Return (X, Y) of the center of cell containing provided text 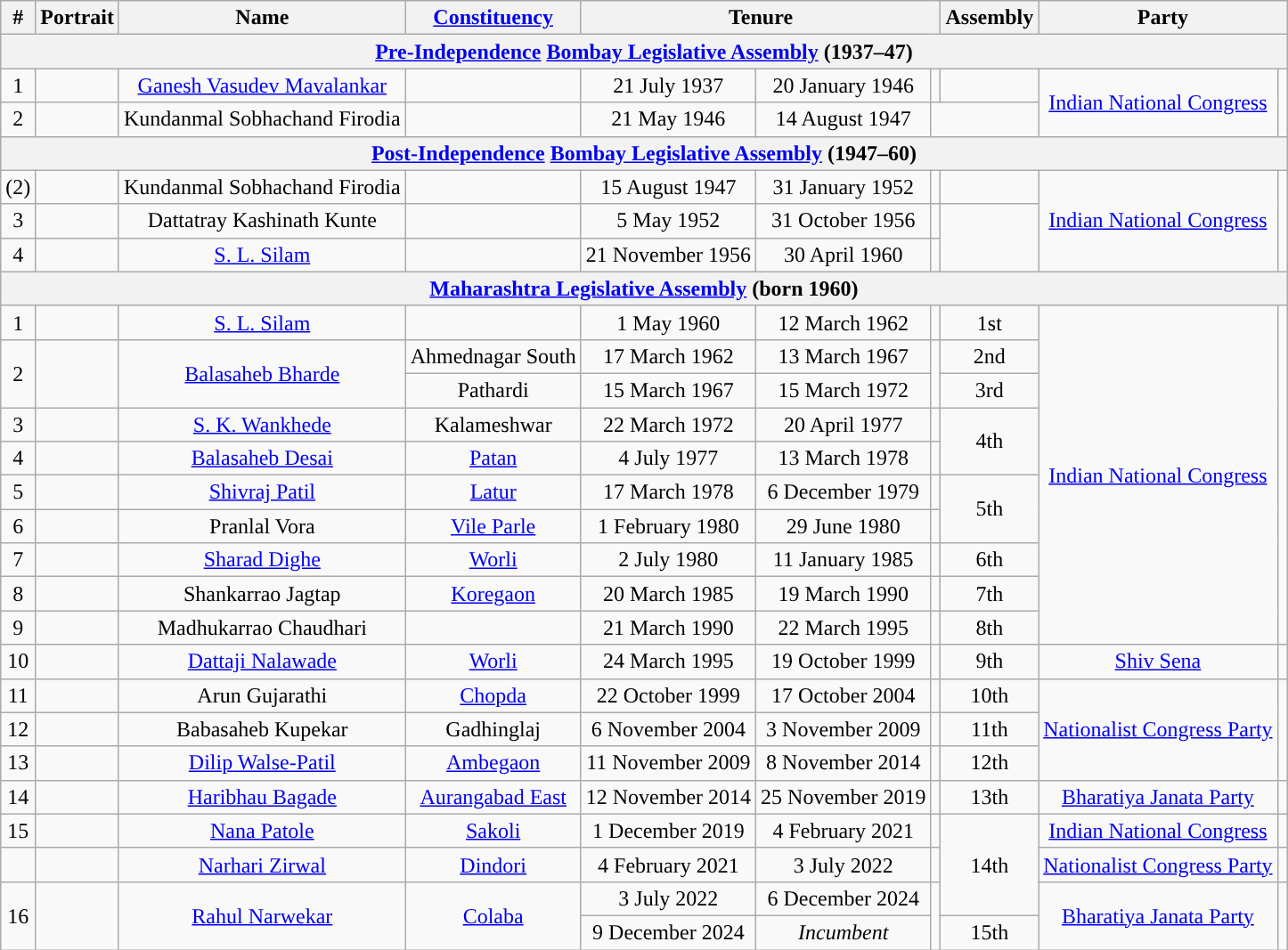
Narhari Zirwal (262, 865)
Ambegaon (493, 763)
30 April 1960 (844, 255)
Dindori (493, 865)
Arun Gujarathi (262, 695)
Gadhinglaj (493, 729)
5th (990, 509)
16 (18, 915)
Koregaon (493, 594)
11 (18, 695)
12 (18, 729)
Patan (493, 459)
(2) (18, 187)
Sakoli (493, 831)
6th (990, 560)
S. K. Wankhede (262, 425)
13th (990, 797)
8 (18, 594)
Kalameshwar (493, 425)
Balasaheb Bharde (262, 373)
12th (990, 763)
1 February 1980 (668, 526)
3 November 2009 (844, 729)
9 (18, 628)
10th (990, 695)
7 (18, 560)
Balasaheb Desai (262, 459)
Shivraj Patil (262, 492)
Sharad Dighe (262, 560)
12 November 2014 (668, 797)
Pathardi (493, 390)
Maharashtra Legislative Assembly (born 1960) (644, 288)
31 January 1952 (844, 187)
Nana Patole (262, 831)
Incumbent (844, 932)
21 November 1956 (668, 255)
13 (18, 763)
Ahmednagar South (493, 356)
17 March 1978 (668, 492)
15 (18, 831)
1 May 1960 (668, 322)
Party (1163, 18)
Rahul Narwekar (262, 915)
11 January 1985 (844, 560)
11 November 2009 (668, 763)
24 March 1995 (668, 662)
Aurangabad East (493, 797)
31 October 1956 (844, 221)
14th (990, 865)
Post-Independence Bombay Legislative Assembly (1947–60) (644, 153)
3rd (990, 390)
Name (262, 18)
1 December 2019 (668, 831)
Dilip Walse-Patil (262, 763)
15 August 1947 (668, 187)
2nd (990, 356)
5 (18, 492)
22 March 1995 (844, 628)
8 November 2014 (844, 763)
20 March 1985 (668, 594)
Shankarrao Jagtap (262, 594)
6 (18, 526)
19 March 1990 (844, 594)
17 March 1962 (668, 356)
20 January 1946 (844, 85)
Dattaji Nalawade (262, 662)
17 October 2004 (844, 695)
Latur (493, 492)
Madhukarrao Chaudhari (262, 628)
6 December 1979 (844, 492)
21 March 1990 (668, 628)
Portrait (77, 18)
10 (18, 662)
14 (18, 797)
22 October 1999 (668, 695)
12 March 1962 (844, 322)
Haribhau Bagade (262, 797)
21 July 1937 (668, 85)
15th (990, 932)
4th (990, 442)
Vile Parle (493, 526)
15 March 1972 (844, 390)
Pre-Independence Bombay Legislative Assembly (1937–47) (644, 52)
7th (990, 594)
Dattatray Kashinath Kunte (262, 221)
29 June 1980 (844, 526)
19 October 1999 (844, 662)
1st (990, 322)
Chopda (493, 695)
6 December 2024 (844, 898)
5 May 1952 (668, 221)
9th (990, 662)
20 April 1977 (844, 425)
15 March 1967 (668, 390)
4 July 1977 (668, 459)
13 March 1978 (844, 459)
13 March 1967 (844, 356)
# (18, 18)
Assembly (990, 18)
Constituency (493, 18)
21 May 1946 (668, 119)
14 August 1947 (844, 119)
Pranlal Vora (262, 526)
25 November 2019 (844, 797)
9 December 2024 (668, 932)
Babasaheb Kupekar (262, 729)
22 March 1972 (668, 425)
Shiv Sena (1158, 662)
6 November 2004 (668, 729)
8th (990, 628)
11th (990, 729)
Ganesh Vasudev Mavalankar (262, 85)
Colaba (493, 915)
Tenure (761, 18)
2 July 1980 (668, 560)
